Provide the (X, Y) coordinate of the cell's center where the given text is located.  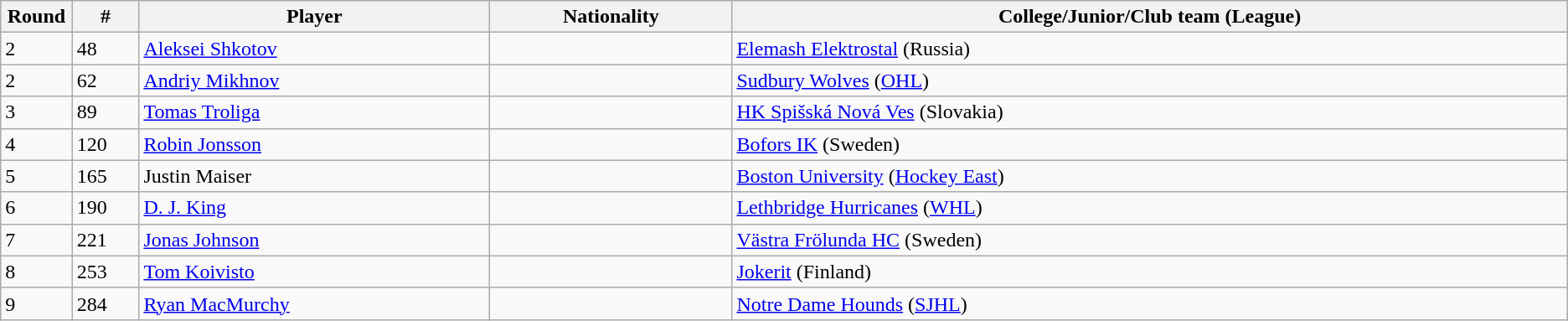
Västra Frölunda HC (Sweden) (1149, 240)
D. J. King (315, 208)
Boston University (Hockey East) (1149, 176)
Bofors IK (Sweden) (1149, 144)
# (106, 17)
62 (106, 80)
48 (106, 49)
Player (315, 17)
253 (106, 272)
Nationality (611, 17)
Notre Dame Hounds (SJHL) (1149, 303)
89 (106, 112)
Lethbridge Hurricanes (WHL) (1149, 208)
Tomas Troliga (315, 112)
8 (37, 272)
Justin Maiser (315, 176)
7 (37, 240)
Jonas Johnson (315, 240)
Robin Jonsson (315, 144)
9 (37, 303)
5 (37, 176)
College/Junior/Club team (League) (1149, 17)
Jokerit (Finland) (1149, 272)
Aleksei Shkotov (315, 49)
221 (106, 240)
Ryan MacMurchy (315, 303)
284 (106, 303)
Round (37, 17)
6 (37, 208)
190 (106, 208)
HK Spišská Nová Ves (Slovakia) (1149, 112)
120 (106, 144)
Elemash Elektrostal (Russia) (1149, 49)
165 (106, 176)
3 (37, 112)
Tom Koivisto (315, 272)
Andriy Mikhnov (315, 80)
Sudbury Wolves (OHL) (1149, 80)
4 (37, 144)
